Search for the cell housing the specified text and yield its [x, y] center coordinate. 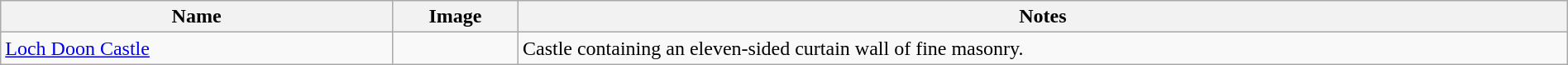
Castle containing an eleven-sided curtain wall of fine masonry. [1042, 48]
Loch Doon Castle [197, 48]
Name [197, 17]
Image [455, 17]
Notes [1042, 17]
